Search for the cell housing the specified text and yield its (X, Y) center coordinate. 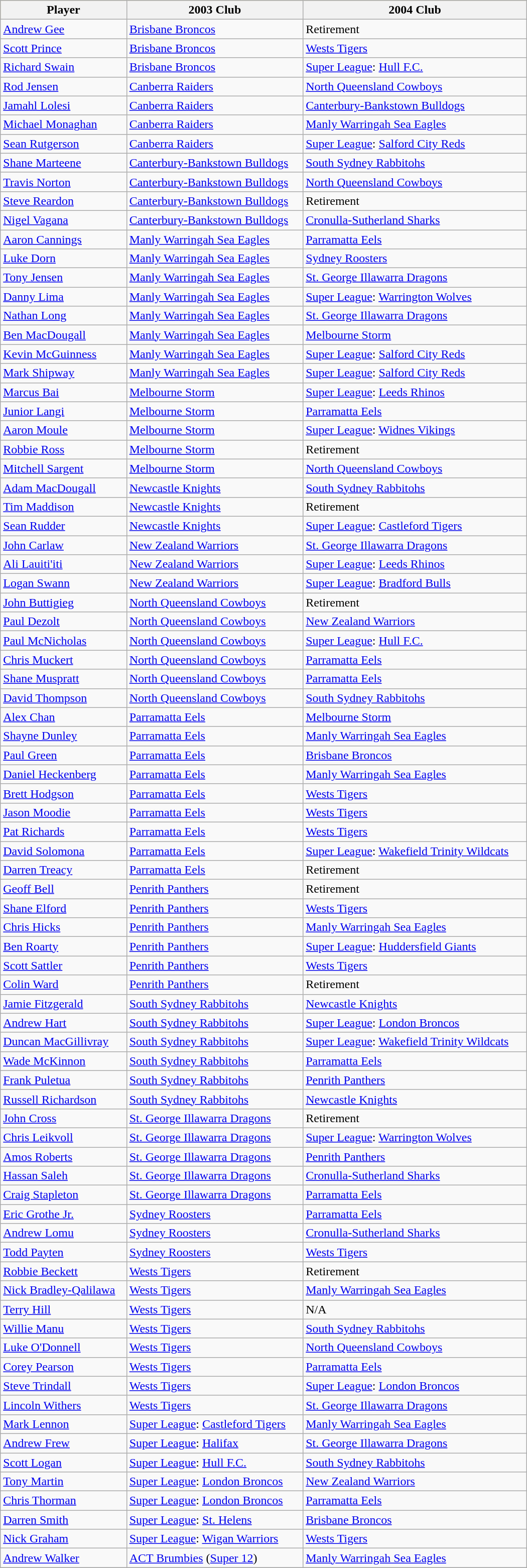
Super League: Bradford Bulls (415, 583)
Steve Trindall (63, 1386)
Paul Green (63, 755)
Andrew Hart (63, 1023)
Jason Moodie (63, 812)
Jamahl Lolesi (63, 105)
Alex Chan (63, 717)
Craig Stapleton (63, 1195)
David Solomona (63, 851)
Michael Monaghan (63, 125)
Super League: St. Helens (215, 1520)
Mitchell Sargent (63, 468)
2004 Club (415, 10)
Nathan Long (63, 316)
Ben MacDougall (63, 335)
Terry Hill (63, 1309)
Eric Grothe Jr. (63, 1214)
Chris Thorman (63, 1501)
Willie Manu (63, 1329)
Nick Graham (63, 1539)
Corey Pearson (63, 1367)
Wade McKinnon (63, 1061)
Junior Langi (63, 411)
Robbie Ross (63, 449)
John Carlaw (63, 545)
Super League: Halifax (215, 1443)
Chris Hicks (63, 927)
Nick Bradley-Qalilawa (63, 1290)
Scott Logan (63, 1463)
Ben Roarty (63, 946)
Adam MacDougall (63, 488)
Geoff Bell (63, 889)
Shane Muspratt (63, 679)
Aaron Moule (63, 430)
Paul Dezolt (63, 622)
Chris Leikvoll (63, 1137)
Super League: Huddersfield Giants (415, 946)
N/A (415, 1309)
Marcus Bai (63, 392)
Ali Lauiti'iti (63, 564)
Kevin McGuinness (63, 354)
Nigel Vagana (63, 220)
Tim Maddison (63, 507)
Travis Norton (63, 182)
Amos Roberts (63, 1156)
Shane Elford (63, 908)
Luke Dorn (63, 259)
Darren Smith (63, 1520)
Colin Ward (63, 985)
Andrew Walker (63, 1558)
Robbie Beckett (63, 1271)
Jamie Fitzgerald (63, 1004)
Mark Lennon (63, 1424)
John Buttigieg (63, 602)
Scott Sattler (63, 966)
Lincoln Withers (63, 1405)
Sean Rudder (63, 526)
Tony Jensen (63, 278)
Luke O'Donnell (63, 1348)
Rod Jensen (63, 86)
Super League: Wigan Warriors (215, 1539)
Player (63, 10)
Frank Puletua (63, 1080)
Steve Reardon (63, 201)
Super League: Widnes Vikings (415, 430)
David Thompson (63, 698)
Andrew Frew (63, 1443)
Daniel Heckenberg (63, 774)
Shayne Dunley (63, 736)
Richard Swain (63, 67)
Brett Hodgson (63, 793)
Scott Prince (63, 48)
Logan Swann (63, 583)
Pat Richards (63, 831)
Darren Treacy (63, 870)
Mark Shipway (63, 373)
Danny Lima (63, 297)
Sean Rutgerson (63, 144)
Paul McNicholas (63, 641)
Andrew Gee (63, 29)
Todd Payten (63, 1252)
Tony Martin (63, 1482)
ACT Brumbies (Super 12) (215, 1558)
2003 Club (215, 10)
Chris Muckert (63, 660)
Russell Richardson (63, 1099)
Aaron Cannings (63, 239)
Hassan Saleh (63, 1176)
John Cross (63, 1118)
Shane Marteene (63, 163)
Andrew Lomu (63, 1233)
Duncan MacGillivray (63, 1042)
